Locate the cell with the specified text and output its [x, y] center coordinate. 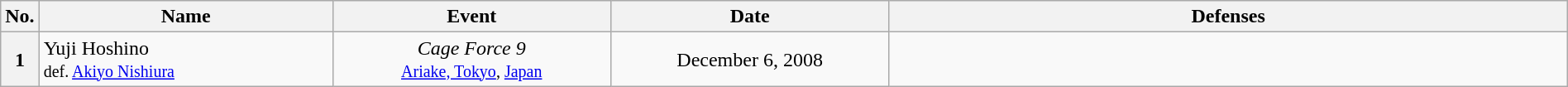
Date [749, 17]
Event [471, 17]
No. [20, 17]
December 6, 2008 [749, 60]
1 [20, 60]
Name [185, 17]
Yuji Hoshinodef. Akiyo Nishiura [185, 60]
Cage Force 9Ariake, Tokyo, Japan [471, 60]
Defenses [1228, 17]
